For the text-containing cell, return its midpoint in (X, Y) coordinate format. 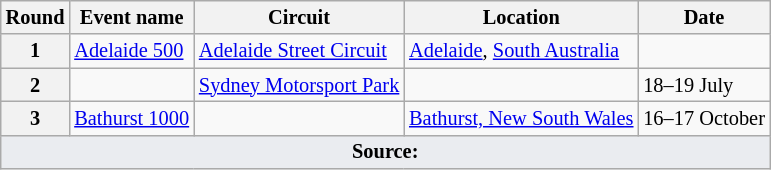
Date (704, 17)
Event name (132, 17)
2 (36, 85)
Source: (386, 152)
Bathurst, New South Wales (521, 118)
Bathurst 1000 (132, 118)
Location (521, 17)
Adelaide, South Australia (521, 51)
3 (36, 118)
Adelaide 500 (132, 51)
Adelaide Street Circuit (299, 51)
Round (36, 17)
Sydney Motorsport Park (299, 85)
18–19 July (704, 85)
Circuit (299, 17)
1 (36, 51)
16–17 October (704, 118)
